For the text-containing cell, return its midpoint in [x, y] coordinate format. 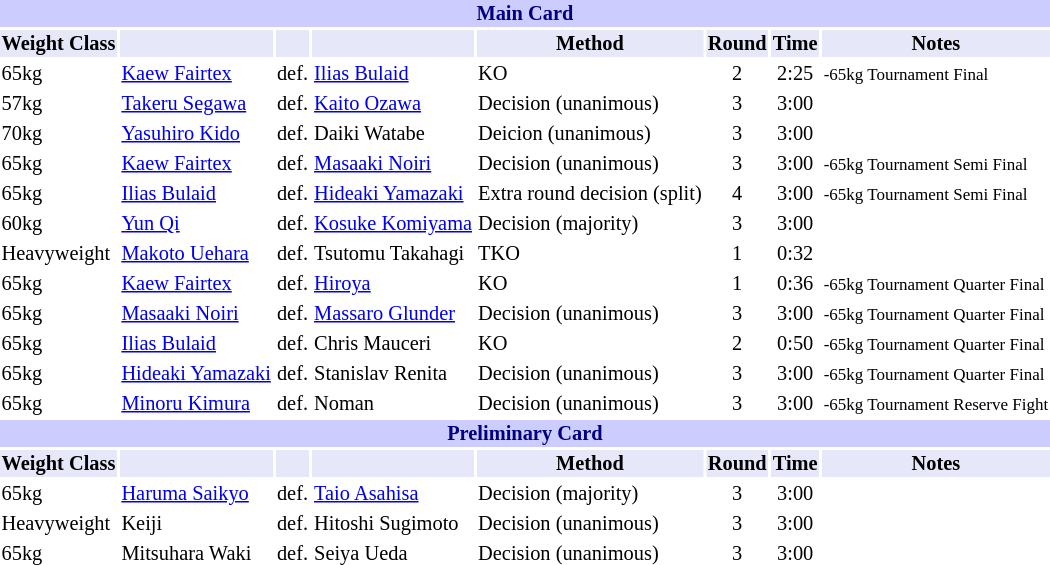
Yun Qi [196, 224]
Daiki Watabe [394, 134]
Main Card [525, 14]
57kg [58, 104]
TKO [590, 254]
-65kg Tournament Final [936, 74]
Kaito Ozawa [394, 104]
Noman [394, 404]
Haruma Saikyo [196, 494]
Keiji [196, 524]
Taio Asahisa [394, 494]
2:25 [795, 74]
-65kg Tournament Reserve Fight [936, 404]
Makoto Uehara [196, 254]
4 [737, 194]
Deicion (unanimous) [590, 134]
Takeru Segawa [196, 104]
Stanislav Renita [394, 374]
70kg [58, 134]
Yasuhiro Kido [196, 134]
Massaro Glunder [394, 314]
Preliminary Card [525, 434]
Extra round decision (split) [590, 194]
Minoru Kimura [196, 404]
Kosuke Komiyama [394, 224]
0:50 [795, 344]
Hiroya [394, 284]
0:36 [795, 284]
Tsutomu Takahagi [394, 254]
Chris Mauceri [394, 344]
Hitoshi Sugimoto [394, 524]
60kg [58, 224]
0:32 [795, 254]
